Locate the cell with the specified text and output its (X, Y) center coordinate. 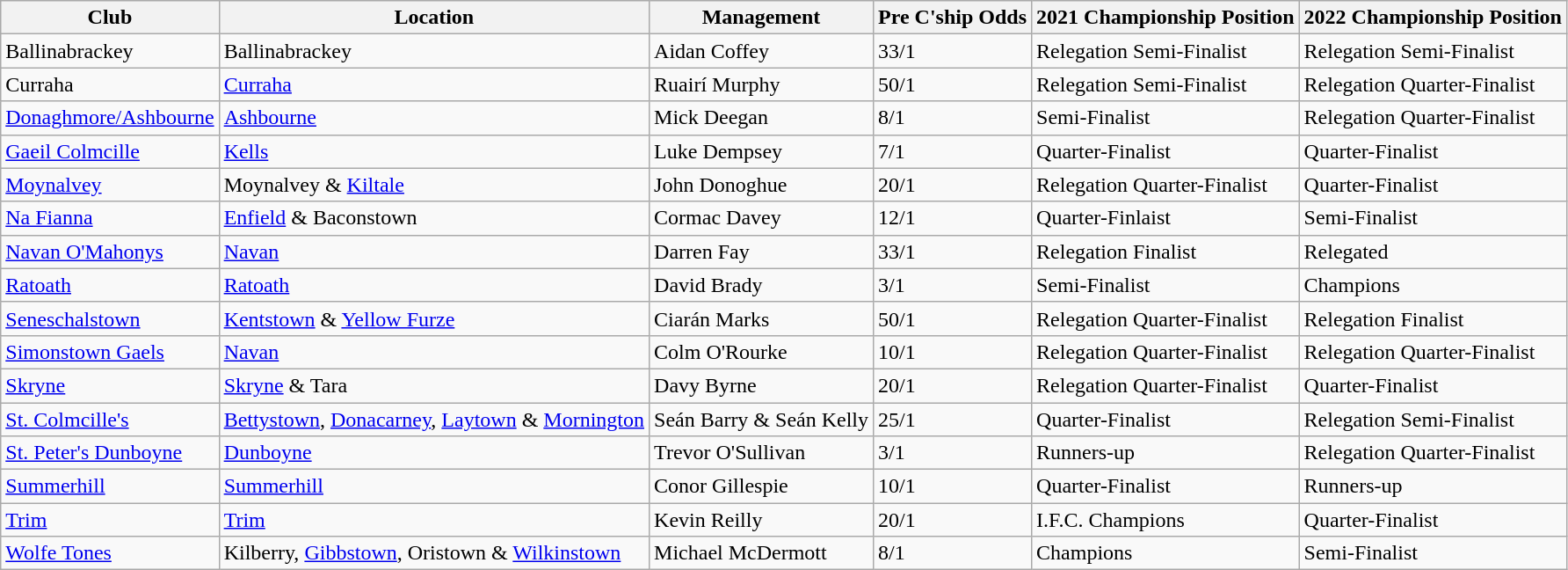
Kentstown & Yellow Furze (434, 318)
12/1 (953, 218)
St. Colmcille's (110, 420)
Aidan Coffey (761, 51)
Seneschalstown (110, 318)
David Brady (761, 285)
Darren Fay (761, 252)
Gaeil Colmcille (110, 151)
25/1 (953, 420)
Kilberry, Gibbstown, Oristown & Wilkinstown (434, 553)
Mick Deegan (761, 118)
Davy Byrne (761, 385)
Club (110, 18)
Seán Barry & Seán Kelly (761, 420)
John Donoghue (761, 185)
Bettystown, Donacarney, Laytown & Mornington (434, 420)
Michael McDermott (761, 553)
Wolfe Tones (110, 553)
Donaghmore/Ashbourne (110, 118)
Luke Dempsey (761, 151)
Relegated (1433, 252)
Quarter-Finlaist (1165, 218)
St. Peter's Dunboyne (110, 453)
Simonstown Gaels (110, 352)
Moynalvey & Kiltale (434, 185)
Na Fianna (110, 218)
Trevor O'Sullivan (761, 453)
Colm O'Rourke (761, 352)
Moynalvey (110, 185)
Location (434, 18)
Conor Gillespie (761, 486)
2021 Championship Position (1165, 18)
Ciarán Marks (761, 318)
I.F.C. Champions (1165, 520)
Dunboyne (434, 453)
7/1 (953, 151)
Kells (434, 151)
Management (761, 18)
Ashbourne (434, 118)
Skryne (110, 385)
Enfield & Baconstown (434, 218)
Pre C'ship Odds (953, 18)
Kevin Reilly (761, 520)
2022 Championship Position (1433, 18)
Ruairí Murphy (761, 84)
Skryne & Tara (434, 385)
Cormac Davey (761, 218)
Navan O'Mahonys (110, 252)
